Determine the [x, y] coordinate at the center of the cell enclosing the given text.  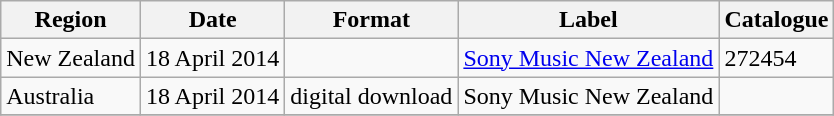
Format [372, 20]
Catalogue [776, 20]
Date [212, 20]
digital download [372, 96]
272454 [776, 58]
Label [588, 20]
New Zealand [71, 58]
Australia [71, 96]
Region [71, 20]
